Return the (X, Y) coordinate for the center point of the cell that contains the specified text.  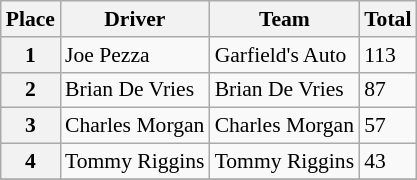
43 (388, 162)
4 (30, 162)
87 (388, 90)
3 (30, 126)
Joe Pezza (135, 55)
1 (30, 55)
Team (285, 19)
2 (30, 90)
57 (388, 126)
Total (388, 19)
Garfield's Auto (285, 55)
Driver (135, 19)
113 (388, 55)
Place (30, 19)
